Identify which cell holds the provided text, then report its [X, Y] central coordinate. 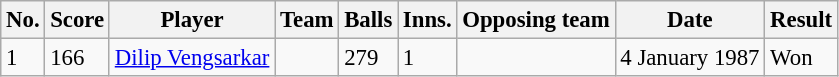
4 January 1987 [690, 58]
Opposing team [536, 20]
166 [78, 58]
Balls [368, 20]
Dilip Vengsarkar [192, 58]
Date [690, 20]
Team [307, 20]
No. [23, 20]
Score [78, 20]
Result [802, 20]
Player [192, 20]
Inns. [428, 20]
279 [368, 58]
Won [802, 58]
